Determine the (x, y) coordinate at the center of the cell enclosing the given text.  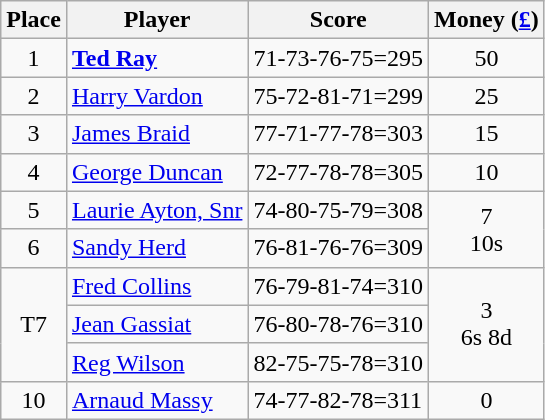
50 (487, 58)
3 (34, 134)
36s 8d (487, 324)
76-81-76-76=309 (338, 248)
Reg Wilson (157, 362)
Money (£) (487, 20)
Jean Gassiat (157, 324)
6 (34, 248)
74-80-75-79=308 (338, 210)
82-75-75-78=310 (338, 362)
710s (487, 229)
77-71-77-78=303 (338, 134)
Sandy Herd (157, 248)
Fred Collins (157, 286)
Laurie Ayton, Snr (157, 210)
2 (34, 96)
75-72-81-71=299 (338, 96)
Place (34, 20)
71-73-76-75=295 (338, 58)
0 (487, 400)
15 (487, 134)
72-77-78-78=305 (338, 172)
1 (34, 58)
Score (338, 20)
T7 (34, 324)
25 (487, 96)
Ted Ray (157, 58)
76-79-81-74=310 (338, 286)
Arnaud Massy (157, 400)
Harry Vardon (157, 96)
74-77-82-78=311 (338, 400)
4 (34, 172)
Player (157, 20)
76-80-78-76=310 (338, 324)
James Braid (157, 134)
George Duncan (157, 172)
5 (34, 210)
